Pinpoint the cell where the given text exists, returning its [x, y] midpoint coordinate. 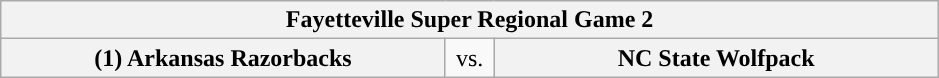
NC State Wolfpack [716, 58]
(1) Arkansas Razorbacks [224, 58]
Fayetteville Super Regional Game 2 [470, 20]
vs. [470, 58]
